Pinpoint the cell where the given text exists, returning its (X, Y) midpoint coordinate. 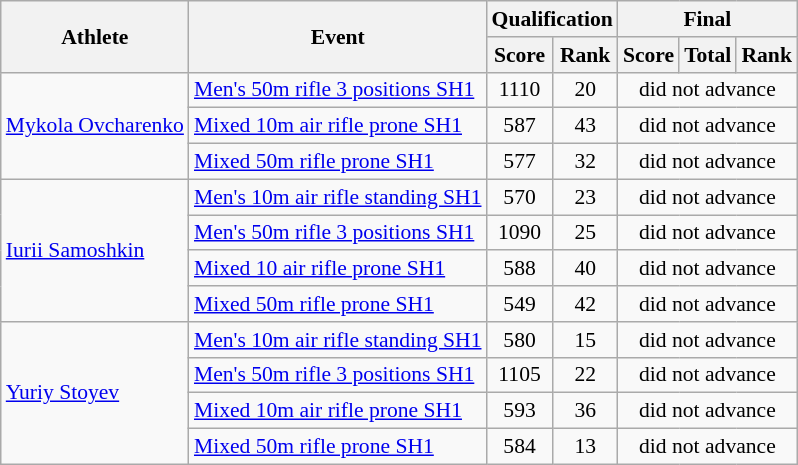
584 (520, 447)
Final (708, 19)
Athlete (95, 36)
Mykola Ovcharenko (95, 126)
577 (520, 162)
13 (586, 447)
36 (586, 411)
549 (520, 304)
1090 (520, 233)
40 (586, 269)
1105 (520, 375)
Yuriy Stoyev (95, 393)
22 (586, 375)
42 (586, 304)
588 (520, 269)
Iurii Samoshkin (95, 250)
587 (520, 126)
Event (338, 36)
23 (586, 197)
43 (586, 126)
15 (586, 340)
Qualification (552, 19)
580 (520, 340)
20 (586, 90)
Total (708, 55)
Mixed 10 air rifle prone SH1 (338, 269)
25 (586, 233)
32 (586, 162)
570 (520, 197)
593 (520, 411)
1110 (520, 90)
